Find where the given text appears and provide that cell's center as [x, y] coordinate. 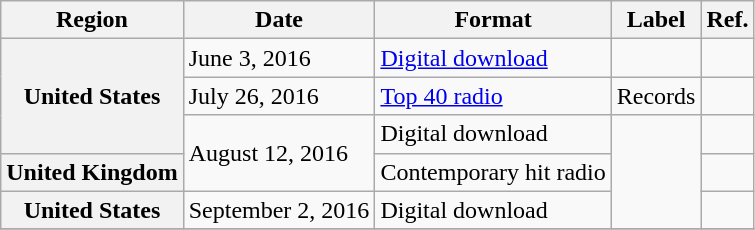
Top 40 radio [493, 96]
Format [493, 20]
August 12, 2016 [279, 153]
Records [656, 96]
June 3, 2016 [279, 58]
Date [279, 20]
Contemporary hit radio [493, 172]
Region [92, 20]
Ref. [728, 20]
United Kingdom [92, 172]
July 26, 2016 [279, 96]
September 2, 2016 [279, 210]
Label [656, 20]
